For the text-containing cell, return its midpoint in (X, Y) coordinate format. 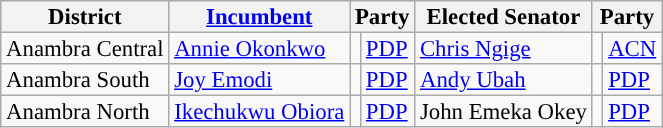
Anambra North (85, 112)
Andy Ubah (504, 80)
Chris Ngige (504, 49)
Anambra South (85, 80)
John Emeka Okey (504, 112)
Joy Emodi (260, 80)
Anambra Central (85, 49)
Annie Okonkwo (260, 49)
ACN (632, 49)
District (85, 17)
Incumbent (260, 17)
Ikechukwu Obiora (260, 112)
Elected Senator (504, 17)
